Scan for the cell matching the given text and deliver its [X, Y] coordinate at center. 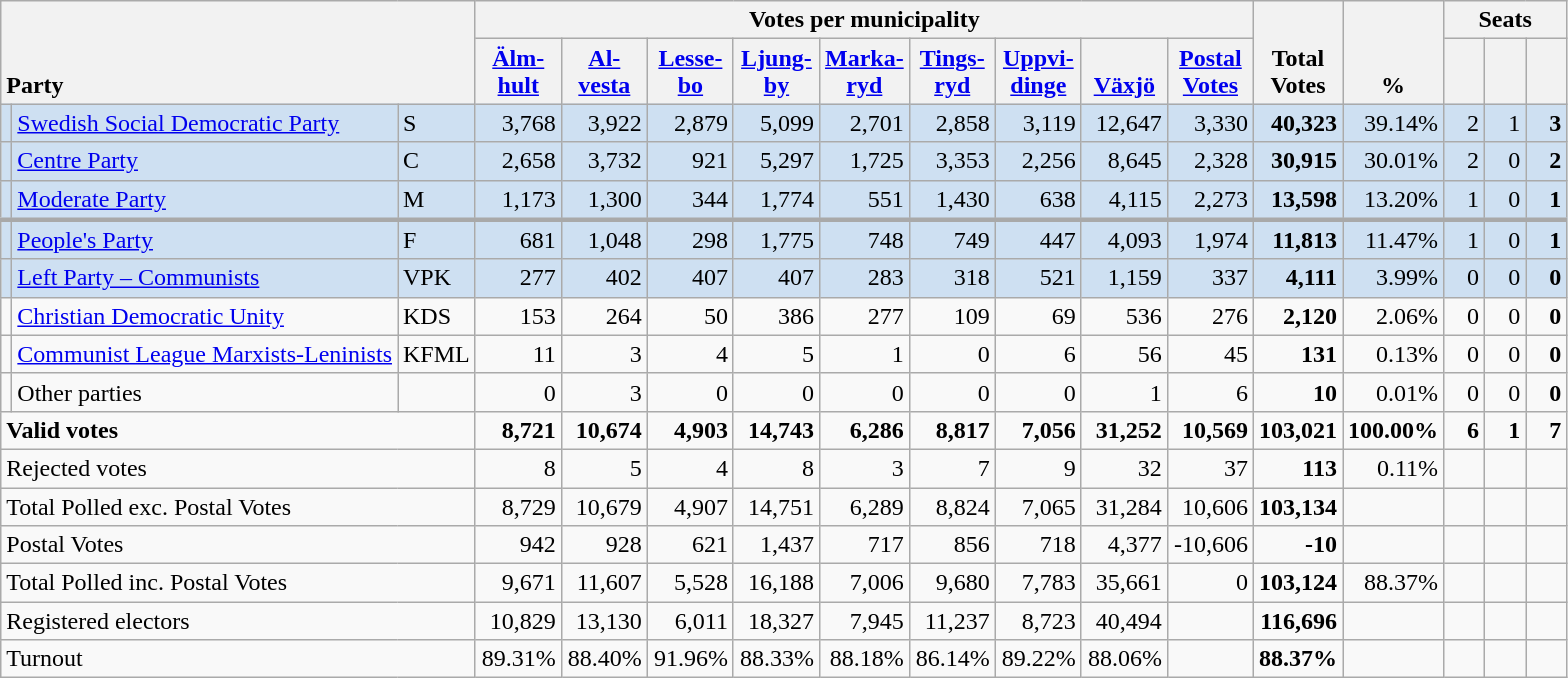
153 [518, 316]
89.31% [518, 659]
1,725 [864, 161]
1,300 [604, 200]
748 [864, 240]
131 [1298, 354]
13.20% [1394, 200]
Valid votes [238, 430]
3,330 [1210, 123]
Marka- ryd [864, 72]
536 [1124, 316]
447 [1038, 240]
318 [952, 278]
11 [518, 354]
KFML [437, 354]
37 [1210, 468]
8,817 [952, 430]
C [437, 161]
10 [1298, 392]
Other parties [205, 392]
5,297 [776, 161]
8,729 [518, 507]
1,159 [1124, 278]
9,671 [518, 583]
Ljung- by [776, 72]
5,528 [690, 583]
3,732 [604, 161]
1,774 [776, 200]
717 [864, 545]
30.01% [1394, 161]
1,048 [604, 240]
942 [518, 545]
276 [1210, 316]
344 [690, 200]
4,377 [1124, 545]
Seats [1506, 20]
2,120 [1298, 316]
People's Party [205, 240]
32 [1124, 468]
2.06% [1394, 316]
Communist League Marxists-Leninists [205, 354]
3,922 [604, 123]
5,099 [776, 123]
40,323 [1298, 123]
-10,606 [1210, 545]
116,696 [1298, 621]
7,783 [1038, 583]
621 [690, 545]
2,858 [952, 123]
18,327 [776, 621]
91.96% [690, 659]
2,879 [690, 123]
39.14% [1394, 123]
13,598 [1298, 200]
% [1394, 52]
103,021 [1298, 430]
Total Votes [1298, 52]
4,907 [690, 507]
S [437, 123]
56 [1124, 354]
88.18% [864, 659]
10,606 [1210, 507]
88.33% [776, 659]
337 [1210, 278]
6,011 [690, 621]
7,006 [864, 583]
13,130 [604, 621]
9,680 [952, 583]
Party [238, 52]
7,056 [1038, 430]
7,065 [1038, 507]
1,775 [776, 240]
45 [1210, 354]
386 [776, 316]
69 [1038, 316]
40,494 [1124, 621]
11,237 [952, 621]
3,768 [518, 123]
Turnout [238, 659]
298 [690, 240]
Swedish Social Democratic Party [205, 123]
11,813 [1298, 240]
3,353 [952, 161]
12,647 [1124, 123]
856 [952, 545]
KDS [437, 316]
283 [864, 278]
9 [1038, 468]
0.11% [1394, 468]
749 [952, 240]
Lesse- bo [690, 72]
103,134 [1298, 507]
7,945 [864, 621]
3.99% [1394, 278]
14,743 [776, 430]
8,645 [1124, 161]
4,111 [1298, 278]
3,119 [1038, 123]
11.47% [1394, 240]
35,661 [1124, 583]
Rejected votes [238, 468]
10,569 [1210, 430]
M [437, 200]
Moderate Party [205, 200]
6,286 [864, 430]
Centre Party [205, 161]
2,273 [1210, 200]
2,701 [864, 123]
Registered electors [238, 621]
4,093 [1124, 240]
-10 [1298, 545]
4,115 [1124, 200]
50 [690, 316]
8,723 [1038, 621]
1,430 [952, 200]
718 [1038, 545]
113 [1298, 468]
Älm- hult [518, 72]
100.00% [1394, 430]
Tings- ryd [952, 72]
638 [1038, 200]
0.13% [1394, 354]
Växjö [1124, 72]
551 [864, 200]
1,437 [776, 545]
4,903 [690, 430]
88.40% [604, 659]
Total Polled inc. Postal Votes [238, 583]
6,289 [864, 507]
2,256 [1038, 161]
264 [604, 316]
2,658 [518, 161]
Christian Democratic Unity [205, 316]
928 [604, 545]
F [437, 240]
Total Polled exc. Postal Votes [238, 507]
10,674 [604, 430]
89.22% [1038, 659]
16,188 [776, 583]
8,824 [952, 507]
8,721 [518, 430]
11,607 [604, 583]
921 [690, 161]
88.06% [1124, 659]
521 [1038, 278]
Uppvi- dinge [1038, 72]
86.14% [952, 659]
0.01% [1394, 392]
30,915 [1298, 161]
1,173 [518, 200]
10,679 [604, 507]
VPK [437, 278]
1,974 [1210, 240]
31,284 [1124, 507]
14,751 [776, 507]
109 [952, 316]
681 [518, 240]
10,829 [518, 621]
Al- vesta [604, 72]
2,328 [1210, 161]
Left Party – Communists [205, 278]
103,124 [1298, 583]
Votes per municipality [864, 20]
402 [604, 278]
31,252 [1124, 430]
